Locate the cell with the specified text and output its [x, y] center coordinate. 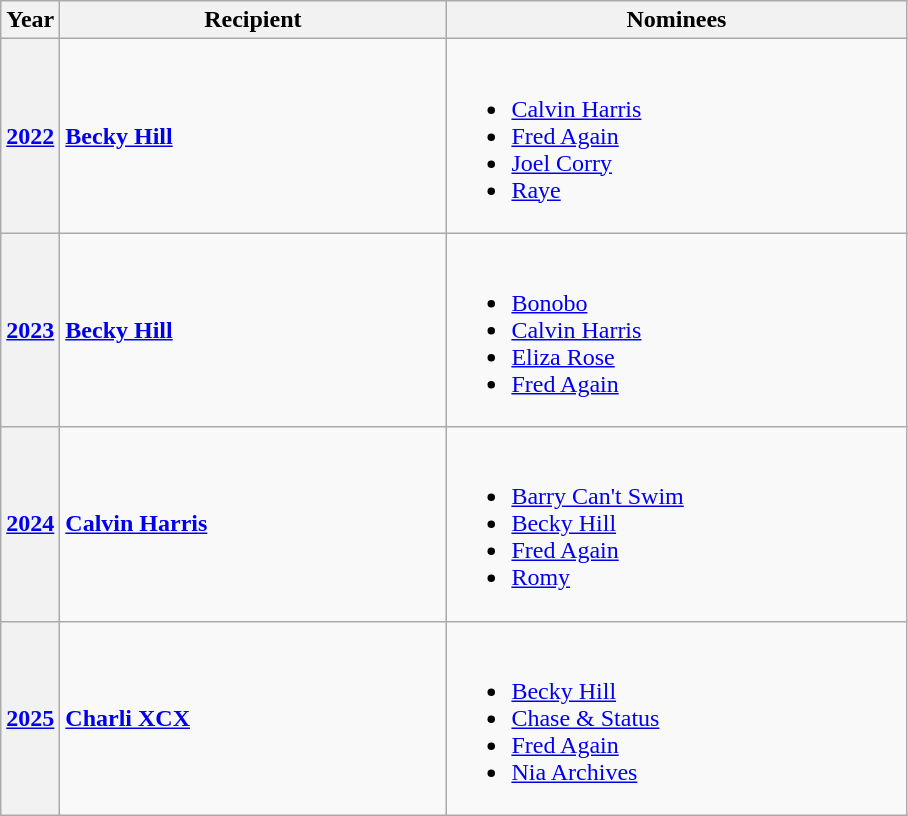
Becky HillChase & StatusFred AgainNia Archives [676, 718]
Calvin Harris [253, 524]
2022 [30, 136]
Year [30, 20]
2023 [30, 330]
BonoboCalvin HarrisEliza RoseFred Again [676, 330]
2025 [30, 718]
2024 [30, 524]
Barry Can't SwimBecky HillFred AgainRomy [676, 524]
Recipient [253, 20]
Calvin HarrisFred AgainJoel CorryRaye [676, 136]
Charli XCX [253, 718]
Nominees [676, 20]
